Determine the [x, y] coordinate at the center of the cell enclosing the given text.  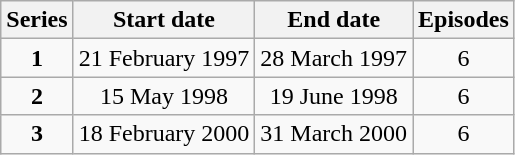
21 February 1997 [164, 58]
End date [334, 20]
3 [37, 134]
15 May 1998 [164, 96]
18 February 2000 [164, 134]
Series [37, 20]
Start date [164, 20]
31 March 2000 [334, 134]
Episodes [464, 20]
1 [37, 58]
2 [37, 96]
28 March 1997 [334, 58]
19 June 1998 [334, 96]
